Extract the [x, y] coordinate from the center of the cell holding the provided text.  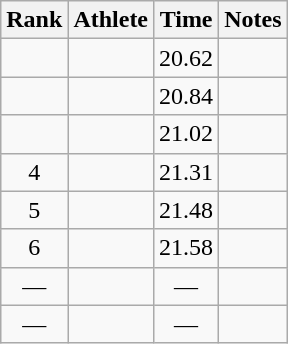
5 [34, 210]
21.31 [186, 172]
21.48 [186, 210]
21.58 [186, 248]
Athlete [111, 20]
4 [34, 172]
20.84 [186, 96]
6 [34, 248]
Notes [253, 20]
Time [186, 20]
Rank [34, 20]
20.62 [186, 58]
21.02 [186, 134]
